Detect which cell encompasses the target text, then output its [x, y] center coordinate. 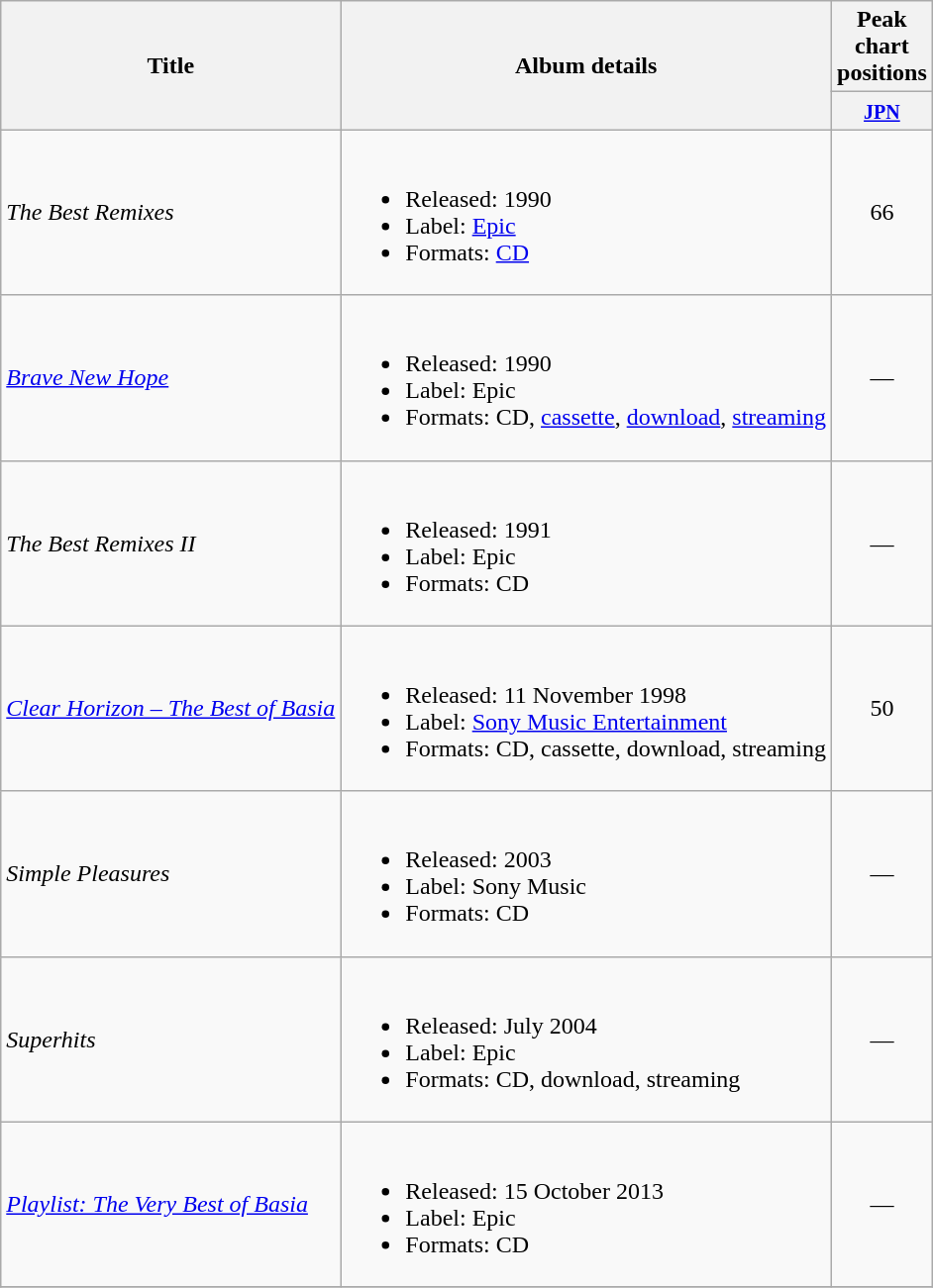
66 [882, 212]
Peak chart positions [882, 47]
JPN [882, 111]
Playlist: The Very Best of Basia [170, 1204]
Released: July 2004Label: EpicFormats: CD, download, streaming [586, 1040]
Brave New Hope [170, 378]
Title [170, 65]
Released: 2003Label: Sony MusicFormats: CD [586, 873]
The Best Remixes [170, 212]
50 [882, 709]
The Best Remixes II [170, 543]
Released: 15 October 2013Label: EpicFormats: CD [586, 1204]
Released: 1990Label: EpicFormats: CD, cassette, download, streaming [586, 378]
Released: 1990Label: EpicFormats: CD [586, 212]
Simple Pleasures [170, 873]
Clear Horizon – The Best of Basia [170, 709]
Released: 1991Label: EpicFormats: CD [586, 543]
Released: 11 November 1998Label: Sony Music EntertainmentFormats: CD, cassette, download, streaming [586, 709]
Superhits [170, 1040]
Album details [586, 65]
